Scan for the cell matching the given text and deliver its [X, Y] coordinate at center. 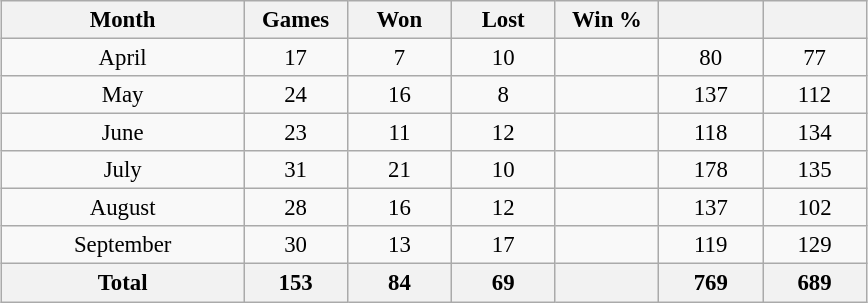
Lost [503, 20]
September [123, 245]
31 [296, 170]
23 [296, 133]
24 [296, 95]
13 [399, 245]
Total [123, 283]
30 [296, 245]
Month [123, 20]
Games [296, 20]
Win % [607, 20]
August [123, 208]
118 [711, 133]
80 [711, 57]
May [123, 95]
8 [503, 95]
102 [815, 208]
135 [815, 170]
689 [815, 283]
112 [815, 95]
28 [296, 208]
153 [296, 283]
11 [399, 133]
April [123, 57]
129 [815, 245]
July [123, 170]
Won [399, 20]
21 [399, 170]
178 [711, 170]
119 [711, 245]
7 [399, 57]
84 [399, 283]
134 [815, 133]
769 [711, 283]
77 [815, 57]
69 [503, 283]
June [123, 133]
